Determine the (X, Y) coordinate at the center of the cell enclosing the given text.  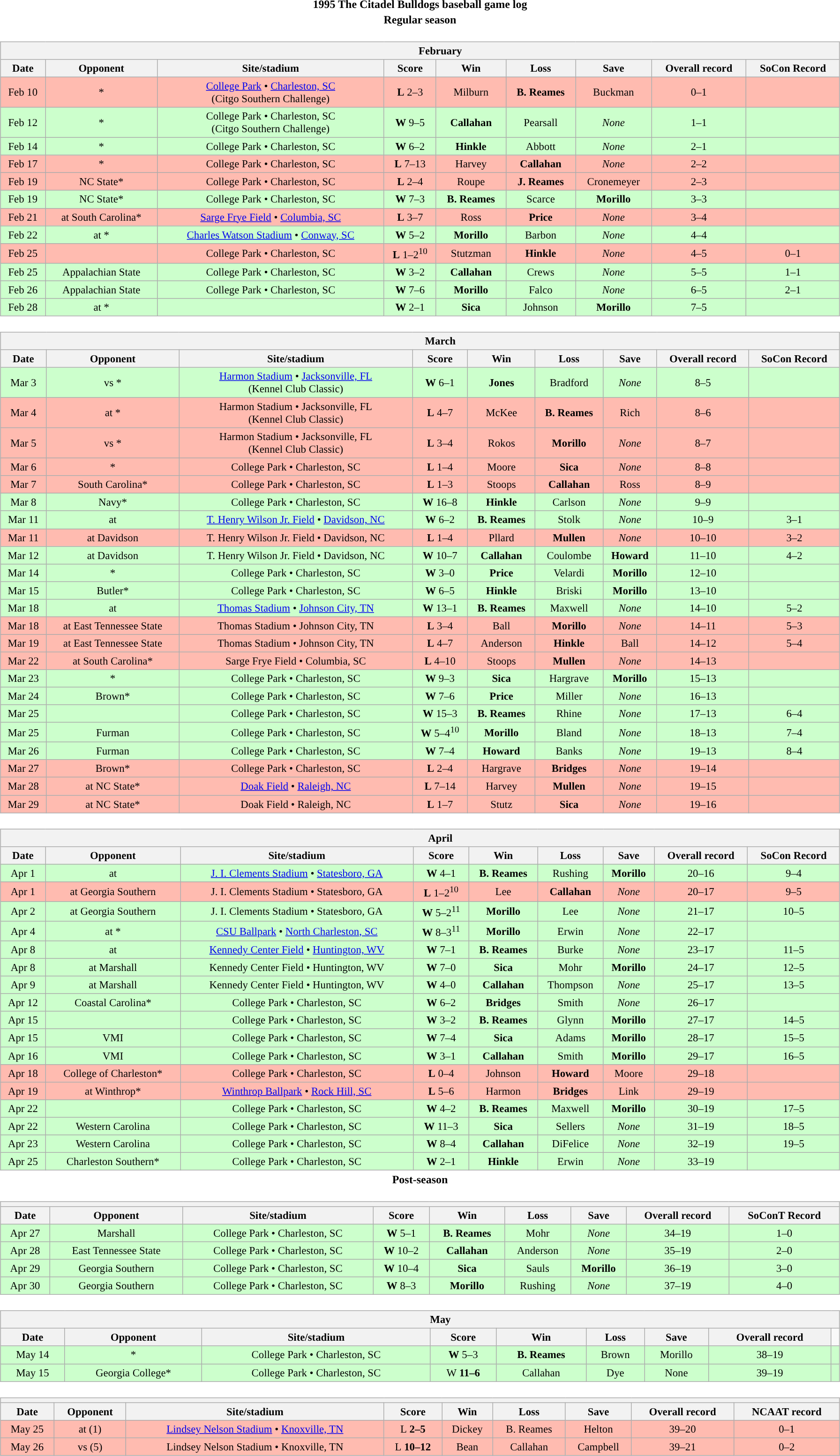
W 16–8 (440, 502)
5–2 (795, 608)
Harmon (503, 1091)
J. Reames (541, 182)
March (420, 341)
Helton (598, 1429)
8–7 (703, 443)
W 7–0 (442, 968)
4–5 (699, 253)
7–5 (699, 307)
L 7–14 (440, 786)
14–5 (794, 1020)
Navy* (112, 502)
Apr 19 (23, 1091)
9–5 (794, 891)
2–0 (784, 1251)
L 2–3 (410, 92)
L 0–4 (442, 1073)
39–21 (682, 1447)
Mar 28 (23, 786)
W 7–1 (442, 950)
Apr 2 (23, 911)
17–5 (794, 1108)
Velardi (569, 573)
8–9 (703, 485)
Rokos (502, 443)
at Winthrop* (112, 1091)
Falco (541, 290)
W 8–311 (442, 931)
Dye (615, 1373)
Coulombe (569, 555)
Mar 6 (23, 467)
14–12 (703, 643)
L 3–7 (410, 217)
Stolk (569, 520)
L 7–13 (410, 164)
8–8 (703, 467)
W 9–3 (440, 679)
Feb 28 (23, 307)
May 15 (33, 1373)
23–17 (701, 950)
15–13 (703, 679)
2–2 (699, 164)
24–17 (701, 968)
L 5–6 (442, 1091)
Feb 17 (23, 164)
Mar 8 (23, 502)
29–17 (701, 1056)
Pllard (502, 538)
30–19 (701, 1108)
9–9 (703, 502)
L 2–5 (413, 1429)
3–0 (784, 1269)
Mar 15 (23, 590)
17–13 (703, 714)
14–13 (703, 661)
May (420, 1320)
5–3 (795, 626)
vs (5) (90, 1447)
W 4–1 (442, 873)
Banks (569, 751)
Burke (570, 950)
Apr 29 (25, 1269)
Apr 4 (23, 931)
4–4 (699, 235)
Mar 27 (23, 769)
9–4 (794, 873)
Feb 10 (23, 92)
Mar 26 (23, 751)
35–19 (678, 1251)
37–19 (678, 1286)
Rhine (569, 714)
25–17 (701, 985)
Rich (630, 412)
W 4–2 (442, 1108)
13–10 (703, 590)
34–19 (678, 1233)
at (1) (90, 1429)
May 26 (27, 1447)
Bean (467, 1447)
College of Charleston* (112, 1073)
L 10–12 (413, 1447)
W 8–3 (401, 1286)
5–4 (795, 643)
W 11–6 (463, 1373)
19–15 (703, 786)
Jones (502, 382)
W 8–4 (442, 1143)
Feb 21 (23, 217)
10–10 (703, 538)
6–4 (795, 714)
Apr 18 (23, 1073)
Pearsall (541, 123)
McKee (502, 412)
CSU Ballpark • North Charleston, SC (297, 931)
14–10 (703, 608)
Charleston Southern* (112, 1161)
DiFelice (570, 1143)
11–5 (794, 950)
February (420, 51)
18–5 (794, 1126)
Carlson (569, 502)
W 10–7 (440, 555)
Mar 5 (23, 443)
10–5 (794, 911)
2–3 (699, 182)
W 13–1 (440, 608)
Butler* (112, 590)
L 1–3 (440, 485)
Mar 23 (23, 679)
29–18 (701, 1073)
1–0 (784, 1233)
12–5 (794, 968)
Marshall (116, 1233)
4–2 (795, 555)
Mar 14 (23, 573)
Scarce (541, 199)
28–17 (701, 1038)
Glynn (570, 1020)
South Carolina* (112, 485)
18–13 (703, 732)
Apr 30 (25, 1286)
W 6–5 (440, 590)
8–6 (703, 412)
16–5 (794, 1056)
W 3–1 (442, 1056)
5–5 (699, 272)
W 5–211 (442, 911)
16–13 (703, 696)
Brown (615, 1355)
Abbott (541, 147)
Mar 7 (23, 485)
W 5–1 (401, 1233)
Feb 14 (23, 147)
Thompson (570, 985)
Coastal Carolina* (112, 1003)
39–20 (682, 1429)
L 4–10 (440, 661)
Apr 27 (25, 1233)
13–5 (794, 985)
27–17 (701, 1020)
Georgia College* (133, 1373)
Roupe (471, 182)
Buckman (614, 92)
Mar 4 (23, 412)
NCAAT record (787, 1411)
Miller (569, 696)
Mar 29 (23, 804)
7–4 (795, 732)
11–10 (703, 555)
Charles Watson Stadium • Conway, SC (270, 235)
3–4 (699, 217)
W 6–1 (440, 382)
Apr 25 (23, 1161)
4–0 (784, 1286)
Briski (569, 590)
Crews (541, 272)
19–5 (794, 1143)
0–2 (787, 1447)
Adams (570, 1038)
Sellers (570, 1126)
3–2 (795, 538)
Bradford (569, 382)
Apr 23 (23, 1143)
Campbell (598, 1447)
Stutzman (471, 253)
April (420, 838)
26–17 (701, 1003)
W 11–3 (442, 1126)
W 10–4 (401, 1269)
May 14 (33, 1355)
SoConT Record (784, 1216)
Barbon (541, 235)
Apr 9 (23, 985)
Stutz (502, 804)
Milburn (471, 92)
6–5 (699, 290)
3–1 (795, 520)
36–19 (678, 1269)
Apr 16 (23, 1056)
Feb 22 (23, 235)
W 10–2 (401, 1251)
L 1–7 (440, 804)
W 7–3 (410, 199)
19–13 (703, 751)
14–11 (703, 626)
Mar 22 (23, 661)
38–19 (770, 1355)
East Tennessee State (116, 1251)
3–3 (699, 199)
39–19 (770, 1373)
15–5 (794, 1038)
W 4–0 (442, 985)
12–10 (703, 573)
Apr 28 (25, 1251)
Mar 19 (23, 643)
10–9 (703, 520)
20–17 (701, 891)
W 5–2 (410, 235)
Feb 12 (23, 123)
Dickey (467, 1429)
19–14 (703, 769)
Bland (569, 732)
Apr 12 (23, 1003)
22–17 (701, 931)
Cronemeyer (614, 182)
Link (629, 1091)
19–16 (703, 804)
Sauls (538, 1269)
Feb 26 (23, 290)
29–19 (701, 1091)
8–5 (703, 382)
W 5–3 (463, 1355)
Winthrop Ballpark • Rock Hill, SC (297, 1091)
8–4 (795, 751)
32–19 (701, 1143)
W 3–0 (440, 573)
W 15–3 (440, 714)
Mar 24 (23, 696)
31–19 (701, 1126)
33–19 (701, 1161)
W 9–5 (410, 123)
20–16 (701, 873)
Mar 12 (23, 555)
W 5–410 (440, 732)
21–17 (701, 911)
Mar 3 (23, 382)
May 25 (27, 1429)
